Extract the (x, y) coordinate from the center of the cell holding the provided text.  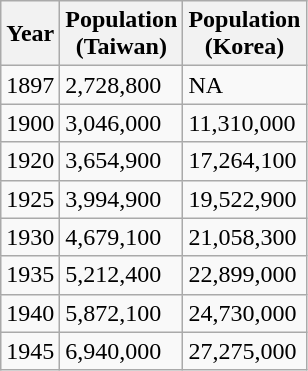
1897 (30, 85)
NA (244, 85)
1920 (30, 161)
1935 (30, 275)
5,872,100 (122, 313)
19,522,900 (244, 199)
24,730,000 (244, 313)
3,654,900 (122, 161)
22,899,000 (244, 275)
4,679,100 (122, 237)
1940 (30, 313)
3,046,000 (122, 123)
Year (30, 34)
Population (Korea) (244, 34)
6,940,000 (122, 351)
Population (Taiwan) (122, 34)
1925 (30, 199)
2,728,800 (122, 85)
21,058,300 (244, 237)
3,994,900 (122, 199)
1900 (30, 123)
1930 (30, 237)
17,264,100 (244, 161)
27,275,000 (244, 351)
5,212,400 (122, 275)
1945 (30, 351)
11,310,000 (244, 123)
